Extract the [x, y] coordinate from the center of the cell holding the provided text.  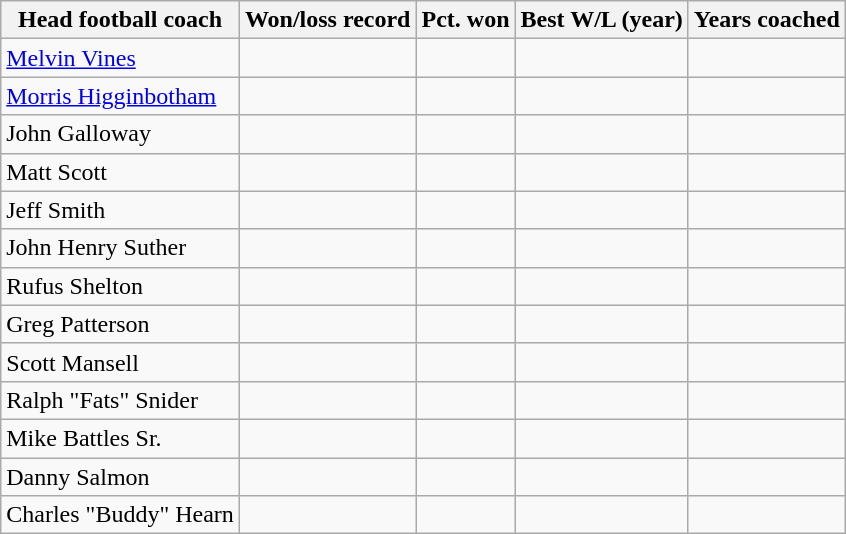
Scott Mansell [120, 362]
Greg Patterson [120, 324]
Head football coach [120, 20]
Danny Salmon [120, 477]
Charles "Buddy" Hearn [120, 515]
Rufus Shelton [120, 286]
Matt Scott [120, 172]
John Henry Suther [120, 248]
Mike Battles Sr. [120, 438]
Pct. won [466, 20]
Best W/L (year) [602, 20]
Years coached [766, 20]
Melvin Vines [120, 58]
Ralph "Fats" Snider [120, 400]
John Galloway [120, 134]
Jeff Smith [120, 210]
Morris Higginbotham [120, 96]
Won/loss record [328, 20]
